Return the [X, Y] coordinate for the center point of the cell that contains the specified text.  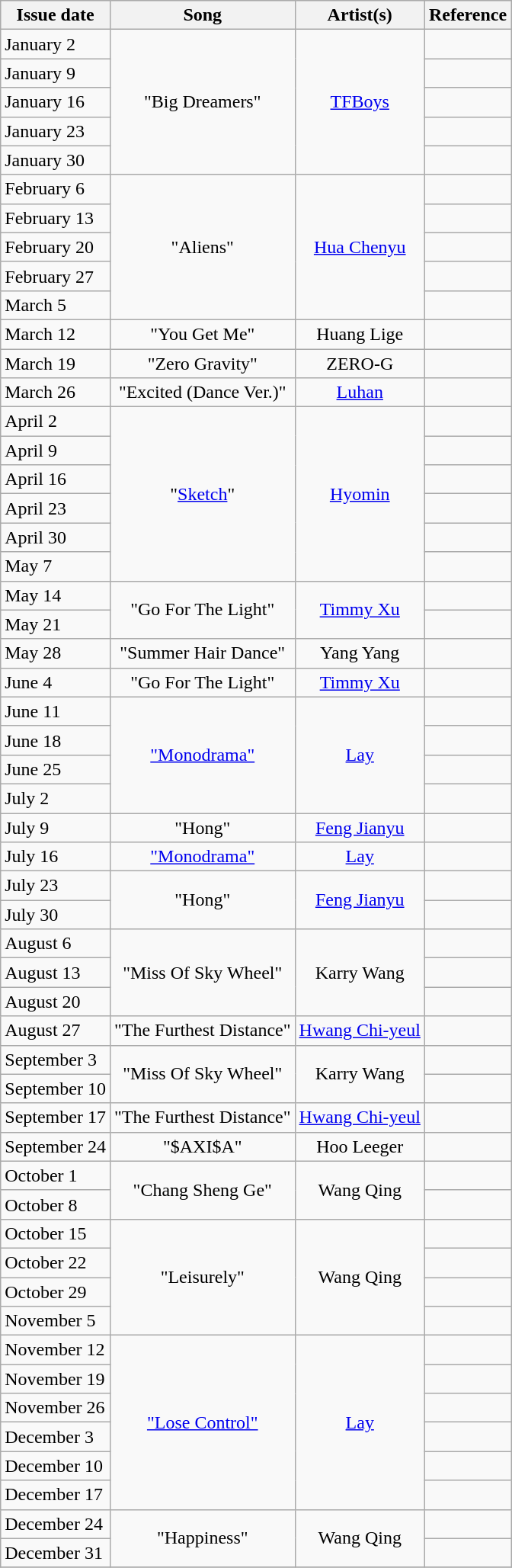
Reference [468, 15]
April 2 [56, 422]
March 5 [56, 305]
"Happiness" [203, 1538]
December 31 [56, 1553]
Hua Chenyu [360, 247]
October 29 [56, 1292]
February 27 [56, 276]
October 22 [56, 1262]
November 19 [56, 1379]
July 30 [56, 915]
July 23 [56, 886]
June 4 [56, 682]
Luhan [360, 393]
April 30 [56, 537]
"Big Dreamers" [203, 102]
August 20 [56, 1002]
October 1 [56, 1175]
February 20 [56, 247]
May 7 [56, 566]
January 30 [56, 160]
"Excited (Dance Ver.)" [203, 393]
March 12 [56, 334]
December 3 [56, 1437]
May 28 [56, 653]
Hyomin [360, 494]
July 16 [56, 857]
March 19 [56, 364]
May 21 [56, 624]
"Chang Sheng Ge" [203, 1190]
Yang Yang [360, 653]
November 26 [56, 1408]
TFBoys [360, 102]
September 10 [56, 1089]
January 16 [56, 102]
Issue date [56, 15]
"Leisurely" [203, 1277]
June 11 [56, 711]
January 9 [56, 73]
April 16 [56, 479]
December 10 [56, 1466]
"Lose Control" [203, 1422]
Huang Lige [360, 334]
September 17 [56, 1117]
October 15 [56, 1233]
July 2 [56, 798]
April 23 [56, 508]
August 27 [56, 1031]
February 13 [56, 218]
December 24 [56, 1524]
August 6 [56, 944]
September 3 [56, 1060]
January 23 [56, 131]
Hoo Leeger [360, 1146]
December 17 [56, 1495]
"You Get Me" [203, 334]
September 24 [56, 1146]
June 18 [56, 740]
June 25 [56, 769]
October 8 [56, 1204]
ZERO-G [360, 364]
"Zero Gravity" [203, 364]
"Sketch" [203, 494]
May 14 [56, 595]
"$AXI$A" [203, 1146]
July 9 [56, 827]
"Summer Hair Dance" [203, 653]
March 26 [56, 393]
November 5 [56, 1321]
Song [203, 15]
Artist(s) [360, 15]
August 13 [56, 973]
April 9 [56, 451]
January 2 [56, 44]
February 6 [56, 189]
"Aliens" [203, 247]
November 12 [56, 1350]
